From the cell containing the given text, extract its center point as [X, Y] coordinate. 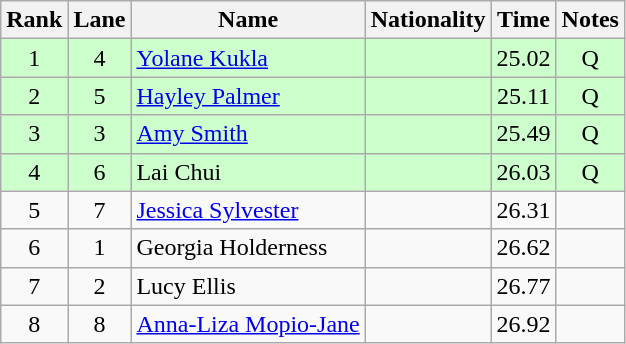
26.77 [524, 286]
Lucy Ellis [248, 286]
Georgia Holderness [248, 248]
25.02 [524, 58]
Hayley Palmer [248, 96]
Anna-Liza Mopio-Jane [248, 324]
25.11 [524, 96]
Amy Smith [248, 134]
26.31 [524, 210]
Notes [590, 20]
Jessica Sylvester [248, 210]
Yolane Kukla [248, 58]
26.03 [524, 172]
Lane [100, 20]
Lai Chui [248, 172]
Nationality [428, 20]
Name [248, 20]
Time [524, 20]
25.49 [524, 134]
26.92 [524, 324]
Rank [34, 20]
26.62 [524, 248]
